Return the (X, Y) coordinate for the center point of the cell that contains the specified text.  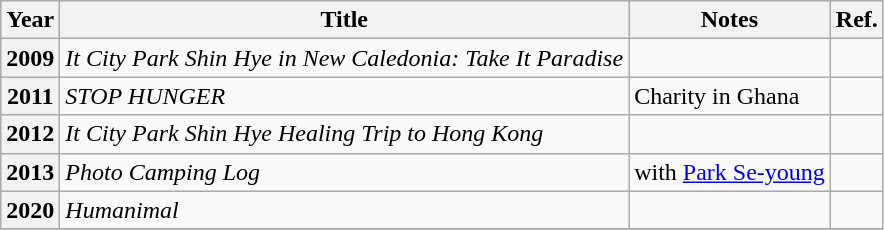
Photo Camping Log (344, 172)
2020 (30, 210)
Ref. (856, 20)
It City Park Shin Hye Healing Trip to Hong Kong (344, 134)
Year (30, 20)
Title (344, 20)
2013 (30, 172)
2011 (30, 96)
Notes (730, 20)
STOP HUNGER (344, 96)
Humanimal (344, 210)
2009 (30, 58)
It City Park Shin Hye in New Caledonia: Take It Paradise (344, 58)
Charity in Ghana (730, 96)
2012 (30, 134)
with Park Se-young (730, 172)
